Detect which cell encompasses the target text, then output its [X, Y] center coordinate. 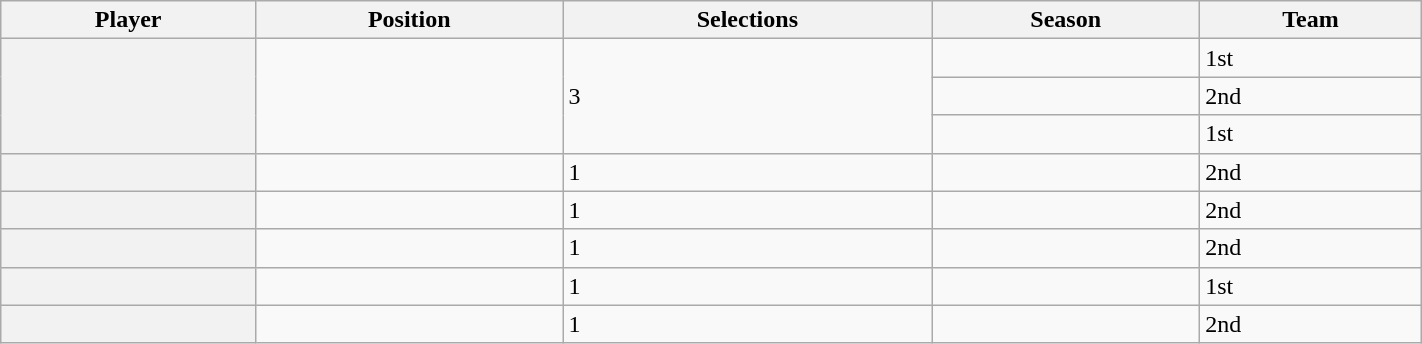
3 [748, 96]
Player [128, 20]
Team [1311, 20]
Position [410, 20]
Season [1066, 20]
Selections [748, 20]
